Capture the cell that displays the provided text and extract its [X, Y] central coordinate. 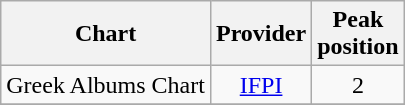
IFPI [260, 85]
Chart [106, 34]
Peakposition [358, 34]
Provider [260, 34]
2 [358, 85]
Greek Albums Chart [106, 85]
